Detect which cell encompasses the target text, then output its (X, Y) center coordinate. 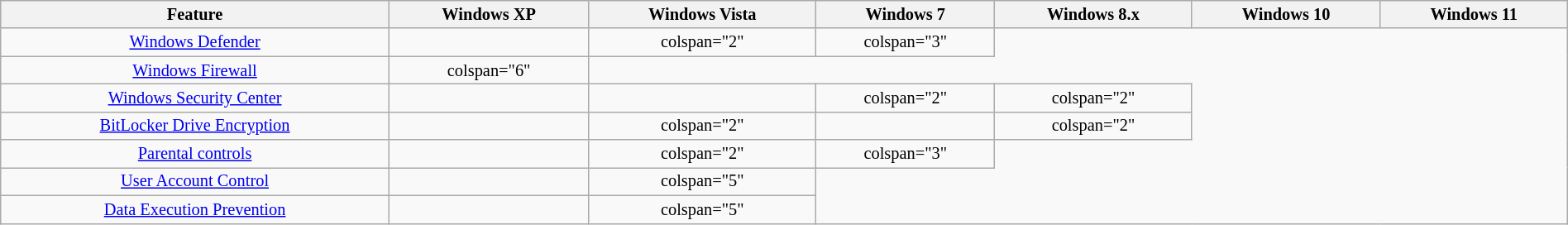
Windows 8.x (1093, 14)
Windows Vista (703, 14)
Parental controls (195, 154)
Data Execution Prevention (195, 209)
Windows Firewall (195, 70)
colspan="6" (488, 70)
User Account Control (195, 181)
Windows 7 (906, 14)
Windows 10 (1286, 14)
Feature (195, 14)
BitLocker Drive Encryption (195, 126)
Windows Security Center (195, 98)
Windows XP (488, 14)
Windows 11 (1474, 14)
Windows Defender (195, 42)
